Determine the (X, Y) coordinate at the center of the cell enclosing the given text.  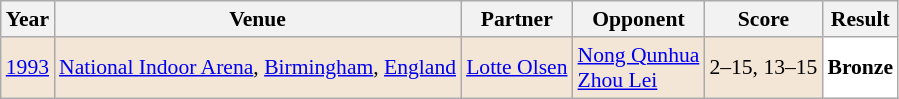
Bronze (860, 68)
Partner (516, 19)
Venue (258, 19)
2–15, 13–15 (763, 68)
Nong Qunhua Zhou Lei (639, 68)
Score (763, 19)
Lotte Olsen (516, 68)
Result (860, 19)
National Indoor Arena, Birmingham, England (258, 68)
Year (28, 19)
Opponent (639, 19)
1993 (28, 68)
